Return the (x, y) coordinate for the center point of the cell that contains the specified text.  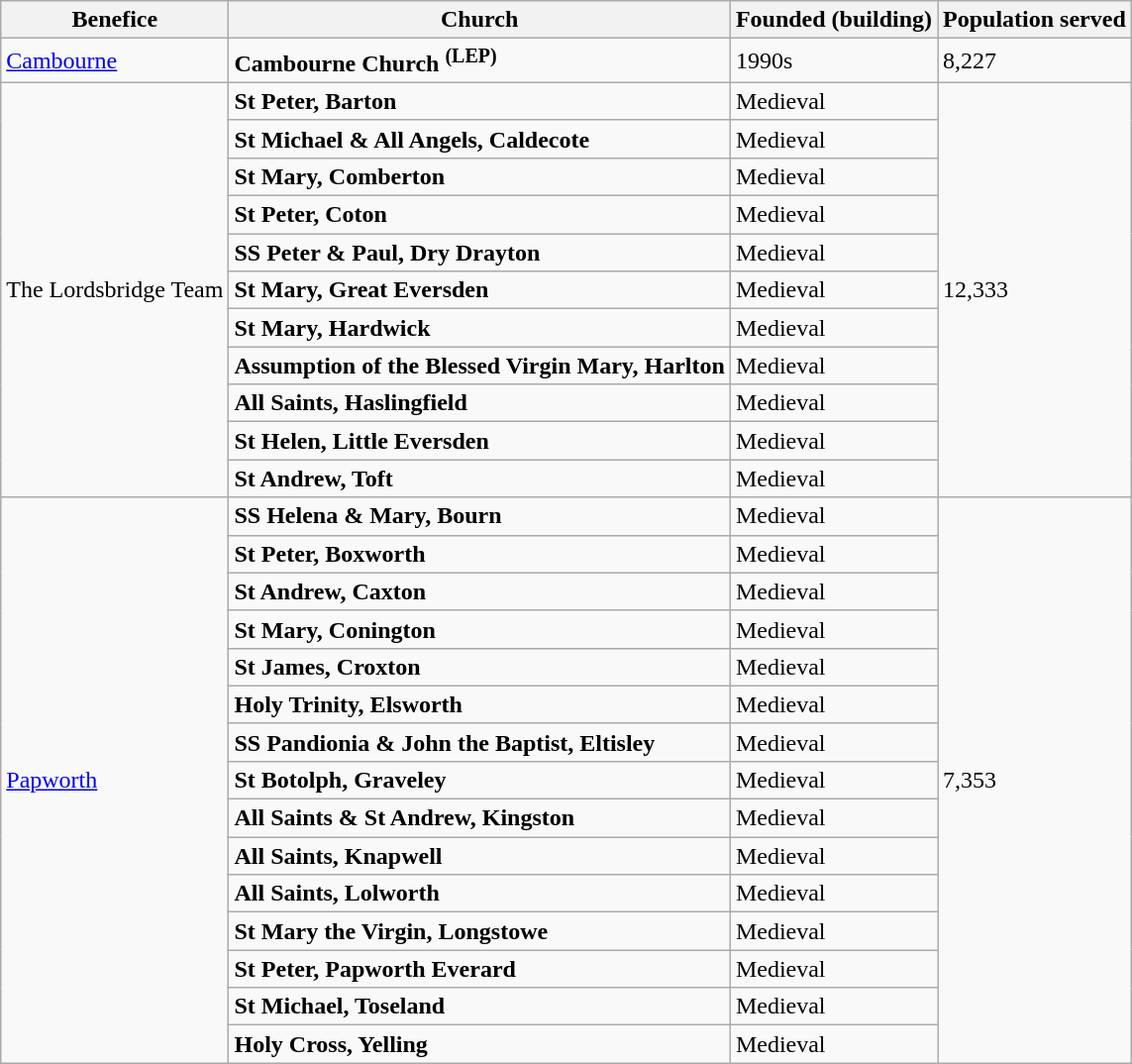
Cambourne Church (LEP) (479, 61)
Population served (1035, 20)
St Peter, Boxworth (479, 554)
St Michael, Toseland (479, 1007)
Holy Cross, Yelling (479, 1044)
SS Pandionia & John the Baptist, Eltisley (479, 742)
Holy Trinity, Elsworth (479, 704)
St Peter, Coton (479, 215)
1990s (834, 61)
7,353 (1035, 781)
St Peter, Barton (479, 101)
St Mary, Comberton (479, 176)
Benefice (115, 20)
Assumption of the Blessed Virgin Mary, Harlton (479, 366)
St James, Croxton (479, 667)
SS Peter & Paul, Dry Drayton (479, 253)
All Saints, Haslingfield (479, 403)
St Mary, Conington (479, 629)
St Peter, Papworth Everard (479, 969)
All Saints, Lolworth (479, 894)
St Andrew, Toft (479, 479)
All Saints & St Andrew, Kingston (479, 818)
Cambourne (115, 61)
The Lordsbridge Team (115, 289)
St Mary, Great Eversden (479, 290)
Founded (building) (834, 20)
8,227 (1035, 61)
St Mary, Hardwick (479, 328)
12,333 (1035, 289)
St Helen, Little Eversden (479, 441)
St Andrew, Caxton (479, 591)
St Botolph, Graveley (479, 780)
Papworth (115, 781)
St Mary the Virgin, Longstowe (479, 931)
All Saints, Knapwell (479, 856)
SS Helena & Mary, Bourn (479, 516)
Church (479, 20)
St Michael & All Angels, Caldecote (479, 139)
